Find where the given text appears and provide that cell's center as (x, y) coordinate. 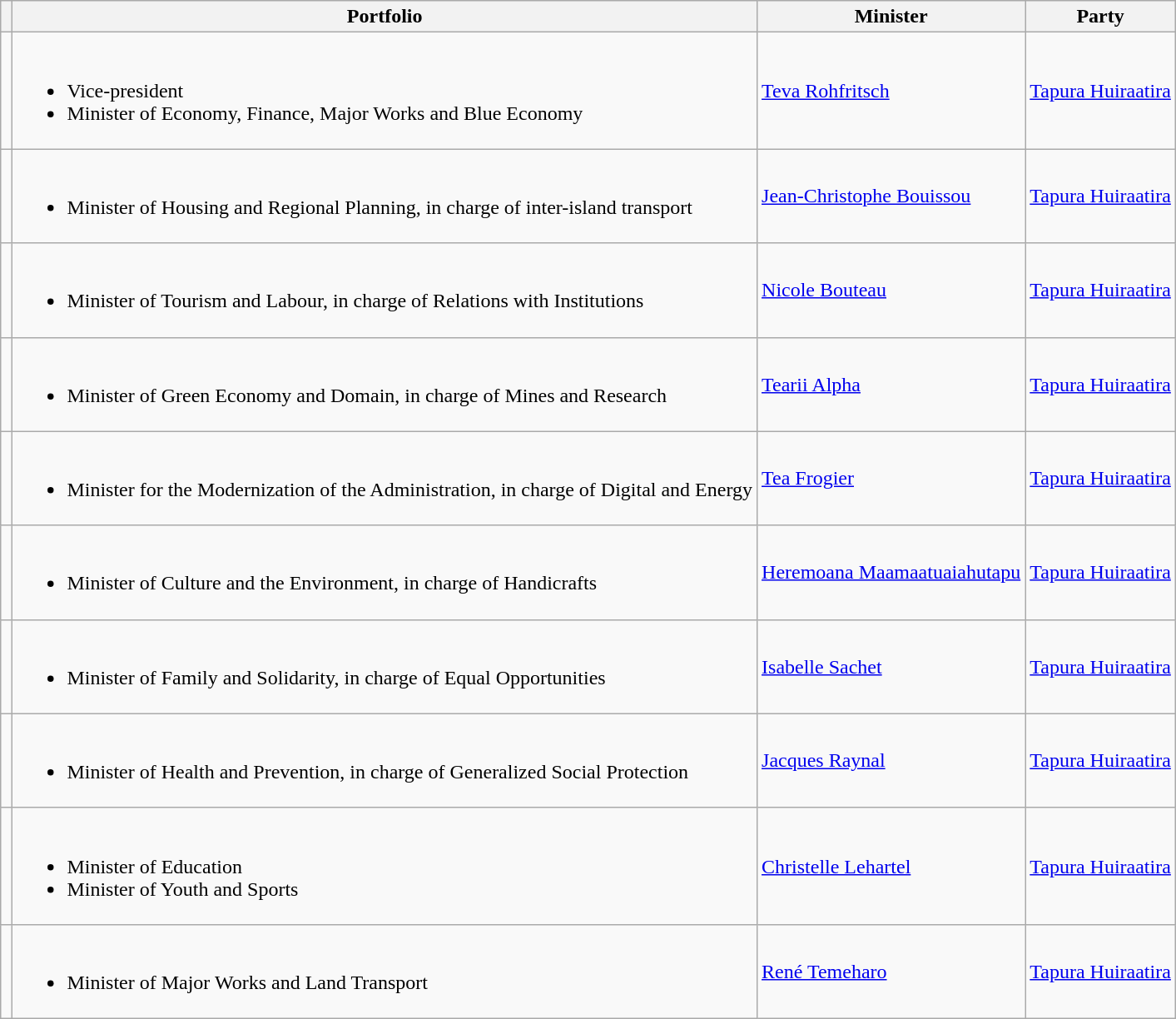
Heremoana Maamaatuaiahutapu (891, 573)
Vice-presidentMinister of Economy, Finance, Major Works and Blue Economy (385, 91)
Jean-Christophe Bouissou (891, 196)
Minister of Family and Solidarity, in charge of Equal Opportunities (385, 666)
Minister of Health and Prevention, in charge of Generalized Social Protection (385, 761)
René Temeharo (891, 971)
Minister for the Modernization of the Administration, in charge of Digital and Energy (385, 478)
Minister (891, 17)
Tearii Alpha (891, 385)
Party (1100, 17)
Minister of Green Economy and Domain, in charge of Mines and Research (385, 385)
Christelle Lehartel (891, 866)
Isabelle Sachet (891, 666)
Minister of EducationMinister of Youth and Sports (385, 866)
Minister of Tourism and Labour, in charge of Relations with Institutions (385, 290)
Teva Rohfritsch (891, 91)
Minister of Housing and Regional Planning, in charge of inter-island transport (385, 196)
Portfolio (385, 17)
Jacques Raynal (891, 761)
Nicole Bouteau (891, 290)
Tea Frogier (891, 478)
Minister of Culture and the Environment, in charge of Handicrafts (385, 573)
Minister of Major Works and Land Transport (385, 971)
